Search for the cell housing the specified text and yield its [x, y] center coordinate. 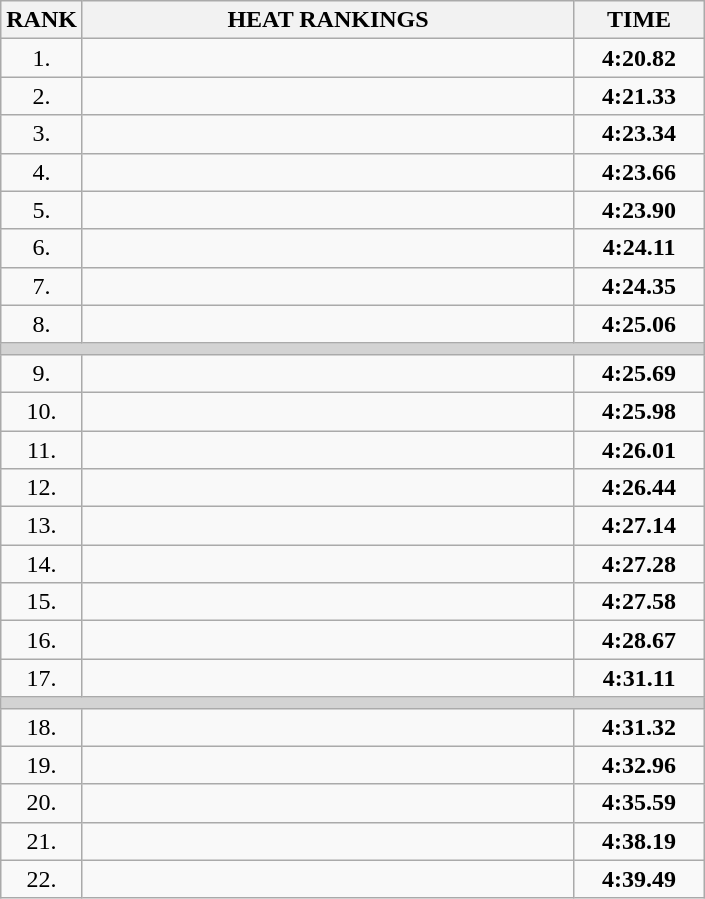
4:31.32 [640, 727]
4:27.58 [640, 602]
13. [42, 526]
22. [42, 879]
4:38.19 [640, 841]
21. [42, 841]
4:26.44 [640, 488]
1. [42, 58]
15. [42, 602]
4:21.33 [640, 96]
4:32.96 [640, 765]
4:20.82 [640, 58]
4:31.11 [640, 678]
12. [42, 488]
7. [42, 286]
4. [42, 172]
4:25.06 [640, 324]
4:23.34 [640, 134]
3. [42, 134]
4:27.28 [640, 564]
4:25.69 [640, 373]
10. [42, 411]
19. [42, 765]
4:28.67 [640, 640]
4:23.66 [640, 172]
5. [42, 210]
11. [42, 449]
4:24.35 [640, 286]
HEAT RANKINGS [328, 20]
4:27.14 [640, 526]
4:39.49 [640, 879]
RANK [42, 20]
14. [42, 564]
TIME [640, 20]
2. [42, 96]
6. [42, 248]
4:23.90 [640, 210]
4:25.98 [640, 411]
4:24.11 [640, 248]
4:26.01 [640, 449]
4:35.59 [640, 803]
18. [42, 727]
9. [42, 373]
8. [42, 324]
20. [42, 803]
17. [42, 678]
16. [42, 640]
